Capture the cell that displays the provided text and extract its (X, Y) central coordinate. 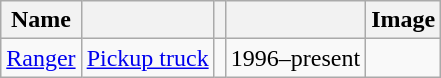
Ranger (41, 58)
Name (41, 20)
Pickup truck (148, 58)
1996–present (295, 58)
Image (404, 20)
